For the text-containing cell, return its midpoint in (x, y) coordinate format. 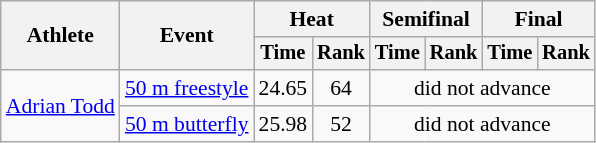
Adrian Todd (60, 106)
Event (187, 36)
50 m freestyle (187, 88)
52 (341, 124)
25.98 (284, 124)
Final (538, 19)
Heat (312, 19)
50 m butterfly (187, 124)
24.65 (284, 88)
Athlete (60, 36)
64 (341, 88)
Semifinal (426, 19)
